Find where the given text appears and provide that cell's center as [X, Y] coordinate. 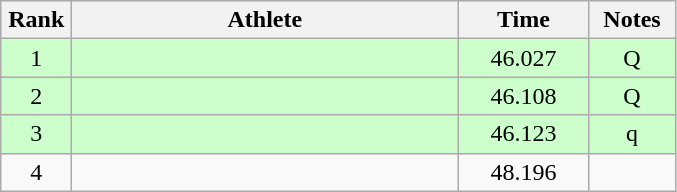
Time [524, 20]
Rank [36, 20]
46.123 [524, 134]
1 [36, 58]
3 [36, 134]
4 [36, 172]
2 [36, 96]
Athlete [265, 20]
46.108 [524, 96]
48.196 [524, 172]
46.027 [524, 58]
q [632, 134]
Notes [632, 20]
